Detect which cell encompasses the target text, then output its [X, Y] center coordinate. 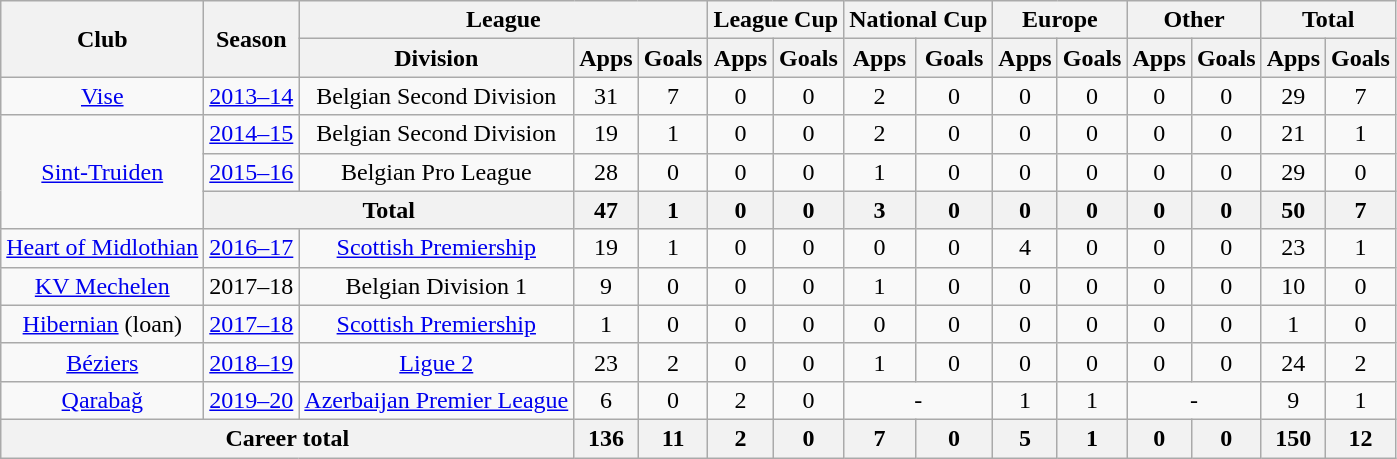
4 [1025, 248]
Vise [102, 96]
2014–15 [252, 134]
Heart of Midlothian [102, 248]
National Cup [918, 20]
47 [606, 210]
136 [606, 438]
Division [436, 58]
11 [673, 438]
League [504, 20]
10 [1293, 286]
50 [1293, 210]
2019–20 [252, 400]
2016–17 [252, 248]
3 [880, 210]
Béziers [102, 362]
Europe [1060, 20]
2013–14 [252, 96]
Other [1194, 20]
150 [1293, 438]
Season [252, 39]
Hibernian (loan) [102, 324]
Azerbaijan Premier League [436, 400]
5 [1025, 438]
12 [1361, 438]
Career total [288, 438]
Qarabağ [102, 400]
28 [606, 172]
League Cup [776, 20]
24 [1293, 362]
Belgian Division 1 [436, 286]
2018–19 [252, 362]
Ligue 2 [436, 362]
Belgian Pro League [436, 172]
31 [606, 96]
Club [102, 39]
6 [606, 400]
2015–16 [252, 172]
Sint-Truiden [102, 172]
21 [1293, 134]
KV Mechelen [102, 286]
